For the text-containing cell, return its midpoint in [x, y] coordinate format. 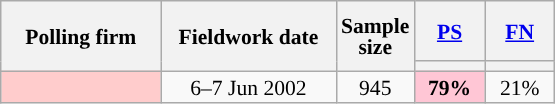
945 [375, 86]
6–7 Jun 2002 [248, 86]
PS [449, 31]
Fieldwork date [248, 36]
21% [520, 86]
79% [449, 86]
FN [520, 31]
Samplesize [375, 36]
Polling firm [81, 36]
